Scan for the cell matching the given text and deliver its (x, y) coordinate at center. 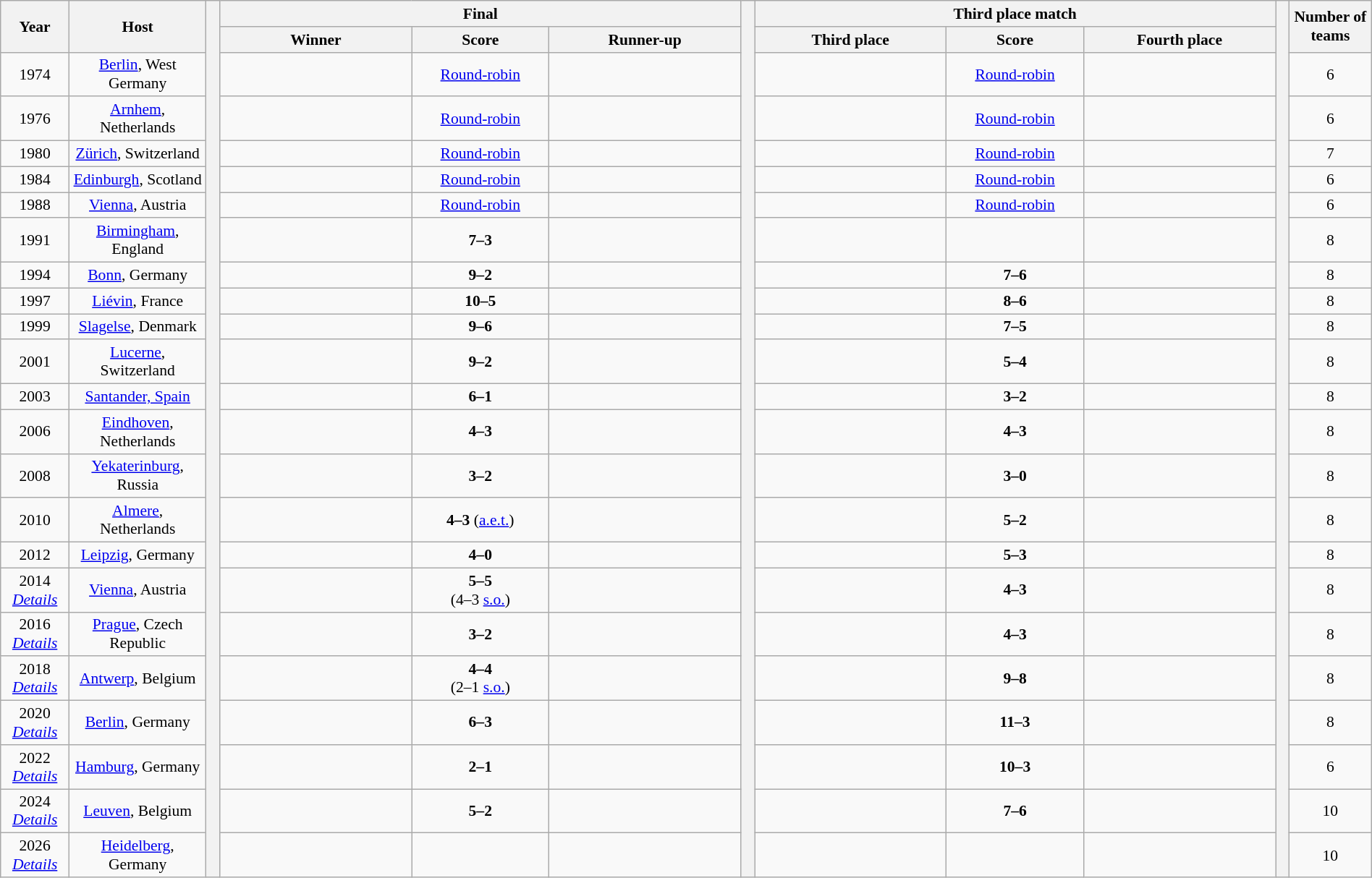
Bonn, Germany (137, 276)
Runner-up (645, 40)
5–4 (1015, 362)
Host (137, 26)
Eindhoven, Netherlands (137, 431)
Edinburgh, Scotland (137, 179)
Santander, Spain (137, 397)
2016Details (35, 634)
Hamburg, Germany (137, 767)
2006 (35, 431)
1999 (35, 327)
2014Details (35, 590)
1980 (35, 154)
Birmingham, England (137, 240)
7 (1330, 154)
Antwerp, Belgium (137, 678)
Number of teams (1330, 26)
Liévin, France (137, 301)
6–3 (480, 723)
1997 (35, 301)
5–5(4–3 s.o.) (480, 590)
Arnhem, Netherlands (137, 119)
Zürich, Switzerland (137, 154)
10–5 (480, 301)
2010 (35, 521)
7–5 (1015, 327)
2022Details (35, 767)
Lucerne, Switzerland (137, 362)
Leuven, Belgium (137, 811)
Berlin, West Germany (137, 74)
Heidelberg, Germany (137, 855)
Leipzig, Germany (137, 555)
5–3 (1015, 555)
4–0 (480, 555)
4–3 (a.e.t.) (480, 521)
8–6 (1015, 301)
1974 (35, 74)
1991 (35, 240)
2003 (35, 397)
2012 (35, 555)
Final (480, 14)
1988 (35, 205)
11–3 (1015, 723)
2008 (35, 476)
Third place match (1015, 14)
6–1 (480, 397)
2020Details (35, 723)
1976 (35, 119)
3–0 (1015, 476)
2–1 (480, 767)
9–8 (1015, 678)
Yekaterinburg, Russia (137, 476)
Slagelse, Denmark (137, 327)
Year (35, 26)
Berlin, Germany (137, 723)
Prague, Czech Republic (137, 634)
Almere, Netherlands (137, 521)
4–4(2–1 s.o.) (480, 678)
1984 (35, 179)
Third place (851, 40)
Winner (316, 40)
2018Details (35, 678)
9–6 (480, 327)
1994 (35, 276)
2001 (35, 362)
7–3 (480, 240)
Fourth place (1180, 40)
2024Details (35, 811)
2026Details (35, 855)
10–3 (1015, 767)
